Pinpoint the cell where the given text exists, returning its (x, y) midpoint coordinate. 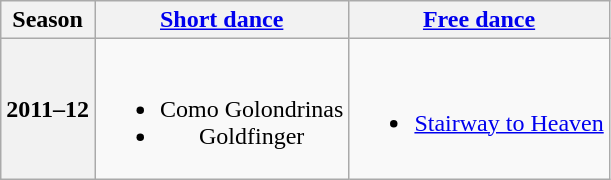
Como Golondrinas Goldfinger (221, 109)
Short dance (221, 20)
Season (48, 20)
Stairway to Heaven (479, 109)
Free dance (479, 20)
2011–12 (48, 109)
